Locate the cell with the specified text and output its [x, y] center coordinate. 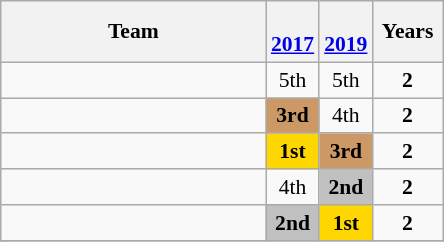
Team [134, 32]
2019 [346, 32]
Years [407, 32]
2017 [292, 32]
